Search for the cell housing the specified text and yield its (X, Y) center coordinate. 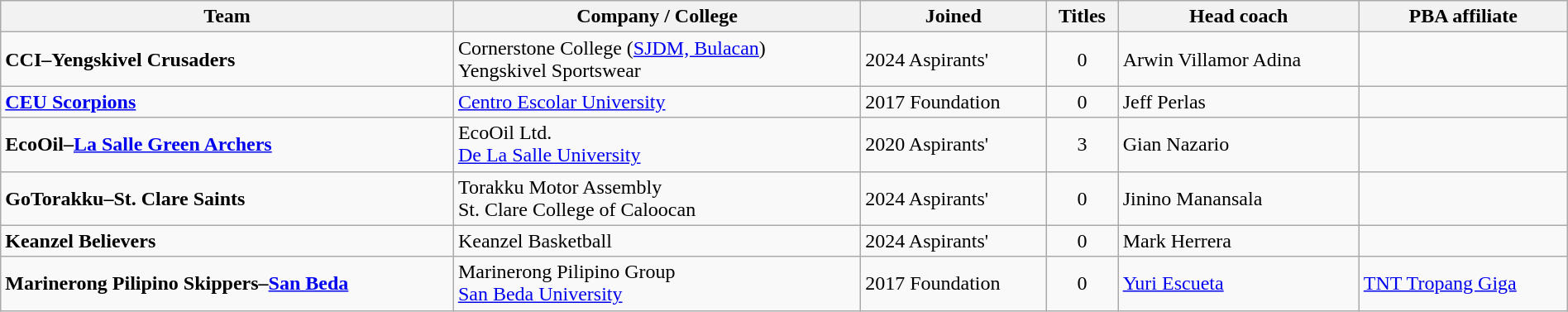
3 (1082, 144)
CCI–Yengskivel Crusaders (227, 60)
Team (227, 17)
Mark Herrera (1239, 241)
Gian Nazario (1239, 144)
Head coach (1239, 17)
EcoOil–La Salle Green Archers (227, 144)
TNT Tropang Giga (1463, 283)
2020 Aspirants' (954, 144)
Company / College (657, 17)
Centro Escolar University (657, 102)
Titles (1082, 17)
CEU Scorpions (227, 102)
Torakku Motor Assembly St. Clare College of Caloocan (657, 199)
Keanzel Basketball (657, 241)
Marinerong Pilipino Group San Beda University (657, 283)
Keanzel Believers (227, 241)
Arwin Villamor Adina (1239, 60)
Yuri Escueta (1239, 283)
Jinino Manansala (1239, 199)
GoTorakku–St. Clare Saints (227, 199)
Joined (954, 17)
Jeff Perlas (1239, 102)
EcoOil Ltd. De La Salle University (657, 144)
PBA affiliate (1463, 17)
Marinerong Pilipino Skippers–San Beda (227, 283)
Cornerstone College (SJDM, Bulacan) Yengskivel Sportswear (657, 60)
